Find where the given text appears and provide that cell's center as [x, y] coordinate. 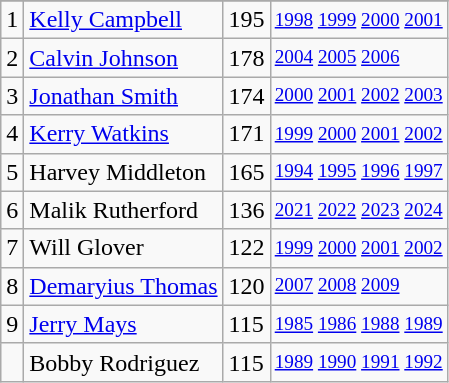
Will Glover [124, 248]
Harvey Middleton [124, 172]
Kerry Watkins [124, 134]
1985 1986 1988 1989 [358, 324]
2 [12, 58]
171 [246, 134]
2021 2022 2023 2024 [358, 210]
Jerry Mays [124, 324]
2000 2001 2002 2003 [358, 96]
Demaryius Thomas [124, 286]
6 [12, 210]
3 [12, 96]
Kelly Campbell [124, 20]
2004 2005 2006 [358, 58]
8 [12, 286]
120 [246, 286]
4 [12, 134]
165 [246, 172]
122 [246, 248]
Calvin Johnson [124, 58]
178 [246, 58]
1989 1990 1991 1992 [358, 362]
7 [12, 248]
1998 1999 2000 2001 [358, 20]
9 [12, 324]
Jonathan Smith [124, 96]
Bobby Rodriguez [124, 362]
1994 1995 1996 1997 [358, 172]
5 [12, 172]
195 [246, 20]
136 [246, 210]
1 [12, 20]
Malik Rutherford [124, 210]
174 [246, 96]
2007 2008 2009 [358, 286]
